Determine the (x, y) coordinate at the center of the cell enclosing the given text.  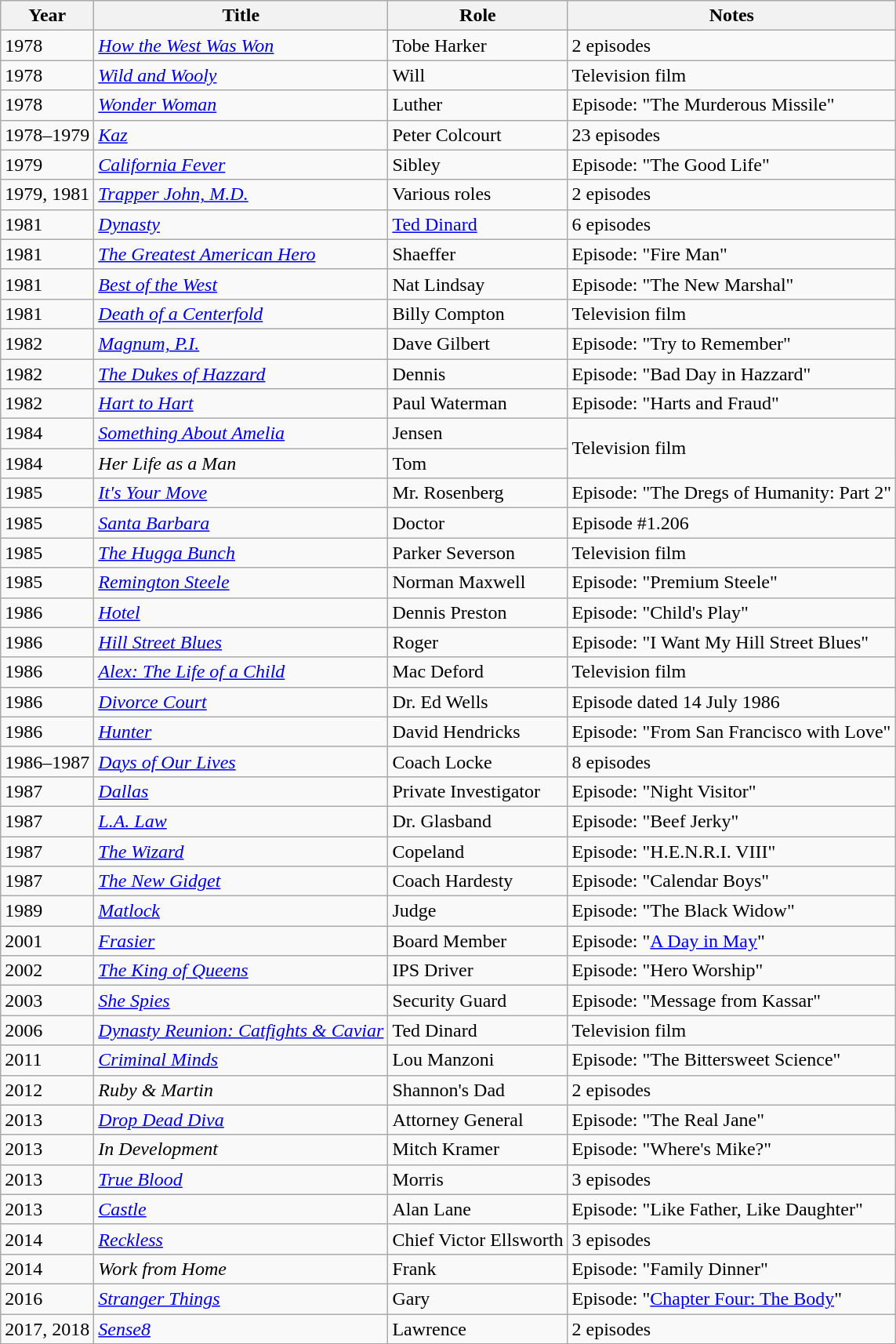
Nat Lindsay (478, 284)
Chief Victor Ellsworth (478, 1239)
Drop Dead Diva (241, 1120)
Dynasty (241, 224)
23 episodes (732, 135)
Mr. Rosenberg (478, 493)
2001 (47, 941)
Private Investigator (478, 791)
Norman Maxwell (478, 583)
Work from Home (241, 1269)
Ruby & Martin (241, 1090)
Divorce Court (241, 702)
IPS Driver (478, 971)
Paul Waterman (478, 404)
Alex: The Life of a Child (241, 672)
Reckless (241, 1239)
Episode: "Bad Day in Hazzard" (732, 374)
The Dukes of Hazzard (241, 374)
Dynasty Reunion: Catfights & Caviar (241, 1030)
2016 (47, 1299)
Dr. Ed Wells (478, 702)
Roger (478, 642)
Coach Locke (478, 761)
Episode: "The Black Widow" (732, 911)
2012 (47, 1090)
Dennis Preston (478, 612)
2002 (47, 971)
Coach Hardesty (478, 881)
Santa Barbara (241, 523)
Episode: "The Dregs of Humanity: Part 2" (732, 493)
Episode: "I Want My Hill Street Blues" (732, 642)
Hotel (241, 612)
Episode: "Try to Remember" (732, 343)
Episode: "The Real Jane" (732, 1120)
The Hugga Bunch (241, 553)
True Blood (241, 1179)
Jensen (478, 434)
2011 (47, 1060)
Sibley (478, 165)
L.A. Law (241, 821)
Episode: "Premium Steele" (732, 583)
Role (478, 16)
Title (241, 16)
Matlock (241, 911)
Episode: "Family Dinner" (732, 1269)
Her Life as a Man (241, 463)
Doctor (478, 523)
1979 (47, 165)
8 episodes (732, 761)
Board Member (478, 941)
Wild and Wooly (241, 75)
Episode #1.206 (732, 523)
Dave Gilbert (478, 343)
Morris (478, 1179)
Gary (478, 1299)
Lawrence (478, 1329)
The New Gidget (241, 881)
Hunter (241, 732)
Episode: "From San Francisco with Love" (732, 732)
Episode: "Calendar Boys" (732, 881)
Will (478, 75)
The Greatest American Hero (241, 254)
Castle (241, 1209)
Episode: "Chapter Four: The Body" (732, 1299)
Dallas (241, 791)
Stranger Things (241, 1299)
Tobe Harker (478, 45)
Death of a Centerfold (241, 314)
Billy Compton (478, 314)
Episode: "H.E.N.R.I. VIII" (732, 851)
1978–1979 (47, 135)
Dennis (478, 374)
Episode: "Where's Mike?" (732, 1150)
California Fever (241, 165)
Episode: "Message from Kassar" (732, 1001)
Dr. Glasband (478, 821)
Episode: "Night Visitor" (732, 791)
Lou Manzoni (478, 1060)
Episode: "The Bittersweet Science" (732, 1060)
Sense8 (241, 1329)
Luther (478, 105)
Remington Steele (241, 583)
Attorney General (478, 1120)
Mitch Kramer (478, 1150)
She Spies (241, 1001)
Episode: "The Good Life" (732, 165)
Episode: "Fire Man" (732, 254)
Hill Street Blues (241, 642)
Days of Our Lives (241, 761)
6 episodes (732, 224)
Magnum, P.I. (241, 343)
Wonder Woman (241, 105)
Episode dated 14 July 1986 (732, 702)
Shannon's Dad (478, 1090)
Frank (478, 1269)
Security Guard (478, 1001)
Something About Amelia (241, 434)
Episode: "The New Marshal" (732, 284)
Parker Severson (478, 553)
It's Your Move (241, 493)
Trapper John, M.D. (241, 194)
Criminal Minds (241, 1060)
1986–1987 (47, 761)
1989 (47, 911)
2017, 2018 (47, 1329)
2006 (47, 1030)
The Wizard (241, 851)
In Development (241, 1150)
David Hendricks (478, 732)
Peter Colcourt (478, 135)
Tom (478, 463)
Episode: "The Murderous Missile" (732, 105)
Hart to Hart (241, 404)
Episode: "Beef Jerky" (732, 821)
Frasier (241, 941)
Episode: "Hero Worship" (732, 971)
Episode: "Child's Play" (732, 612)
Episode: "Harts and Fraud" (732, 404)
Best of the West (241, 284)
Kaz (241, 135)
Episode: "Like Father, Like Daughter" (732, 1209)
Shaeffer (478, 254)
Notes (732, 16)
1979, 1981 (47, 194)
Episode: "A Day in May" (732, 941)
Alan Lane (478, 1209)
2003 (47, 1001)
How the West Was Won (241, 45)
Judge (478, 911)
Mac Deford (478, 672)
The King of Queens (241, 971)
Copeland (478, 851)
Various roles (478, 194)
Year (47, 16)
